Capture the cell that displays the provided text and extract its (X, Y) central coordinate. 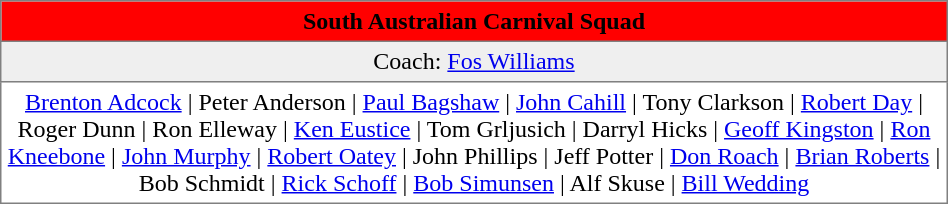
South Australian Carnival Squad (474, 21)
Coach: Fos Williams (474, 61)
